Find where the given text appears and provide that cell's center as (X, Y) coordinate. 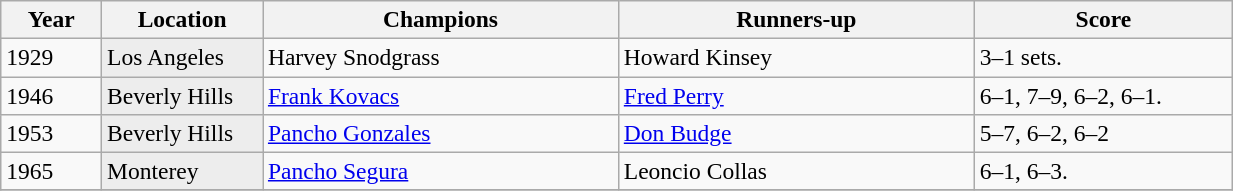
1946 (52, 95)
Howard Kinsey (796, 57)
Leoncio Collas (796, 171)
6–1, 7–9, 6–2, 6–1. (1103, 95)
3–1 sets. (1103, 57)
Score (1103, 19)
Fred Perry (796, 95)
Pancho Gonzales (440, 133)
Don Budge (796, 133)
Pancho Segura (440, 171)
Harvey Snodgrass (440, 57)
Frank Kovacs (440, 95)
Champions (440, 19)
1965 (52, 171)
Monterey (182, 171)
1929 (52, 57)
Location (182, 19)
Los Angeles (182, 57)
Year (52, 19)
1953 (52, 133)
5–7, 6–2, 6–2 (1103, 133)
6–1, 6–3. (1103, 171)
Runners-up (796, 19)
